Identify which cell holds the provided text, then report its (x, y) central coordinate. 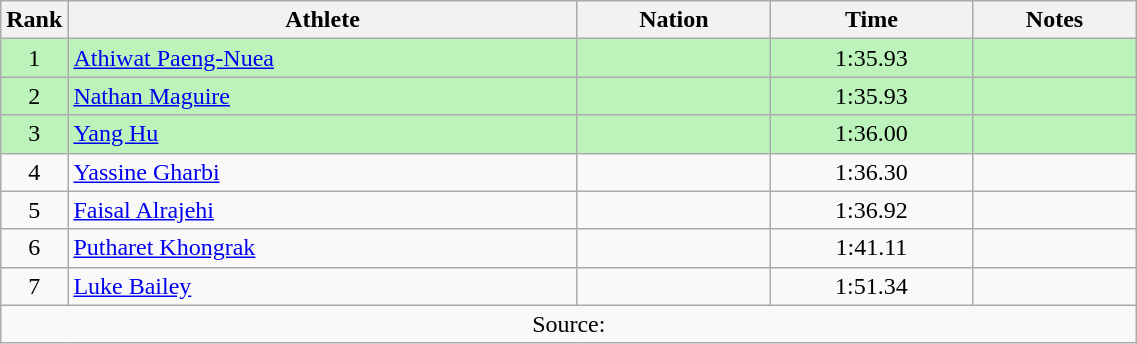
Rank (34, 20)
5 (34, 210)
Putharet Khongrak (322, 248)
1:36.30 (872, 172)
Faisal Alrajehi (322, 210)
1 (34, 58)
Nation (674, 20)
1:51.34 (872, 286)
4 (34, 172)
Athlete (322, 20)
1:36.00 (872, 134)
Luke Bailey (322, 286)
Nathan Maguire (322, 96)
Source: (569, 324)
Yang Hu (322, 134)
1:41.11 (872, 248)
2 (34, 96)
7 (34, 286)
1:36.92 (872, 210)
Notes (1054, 20)
Yassine Gharbi (322, 172)
Athiwat Paeng-Nuea (322, 58)
Time (872, 20)
3 (34, 134)
6 (34, 248)
